Return the [X, Y] coordinate for the center point of the cell that contains the specified text.  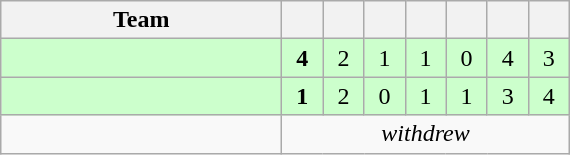
Team [142, 20]
withdrew [426, 134]
